Capture the cell that displays the provided text and extract its [x, y] central coordinate. 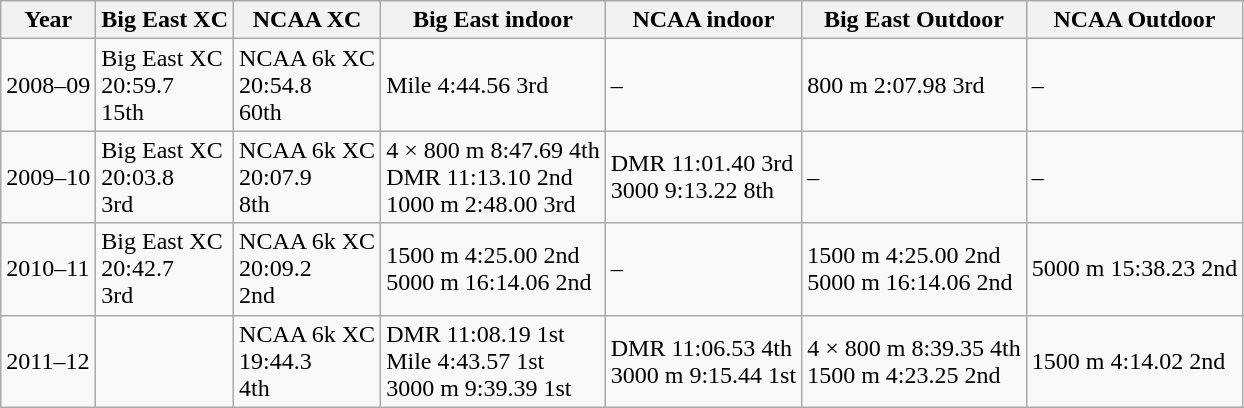
2010–11 [48, 269]
Big East XC 20:59.7 15th [165, 85]
2009–10 [48, 177]
Big East XC [165, 20]
DMR 11:06.53 4th 3000 m 9:15.44 1st [703, 361]
800 m 2:07.98 3rd [914, 85]
Big East indoor [494, 20]
Big East XC 20:03.8 3rd [165, 177]
5000 m 15:38.23 2nd [1134, 269]
Big East Outdoor [914, 20]
Mile 4:44.56 3rd [494, 85]
NCAA 6k XC 20:09.2 2nd [308, 269]
DMR 11:01.40 3rd 3000 9:13.22 8th [703, 177]
NCAA indoor [703, 20]
2011–12 [48, 361]
2008–09 [48, 85]
NCAA 6k XC 19:44.3 4th [308, 361]
NCAA 6k XC 20:07.9 8th [308, 177]
1500 m 4:14.02 2nd [1134, 361]
NCAA 6k XC 20:54.8 60th [308, 85]
4 × 800 m 8:47.69 4th DMR 11:13.10 2nd 1000 m 2:48.00 3rd [494, 177]
NCAA XC [308, 20]
4 × 800 m 8:39.35 4th 1500 m 4:23.25 2nd [914, 361]
Big East XC 20:42.7 3rd [165, 269]
DMR 11:08.19 1st Mile 4:43.57 1st 3000 m 9:39.39 1st [494, 361]
Year [48, 20]
NCAA Outdoor [1134, 20]
